Detect which cell encompasses the target text, then output its [x, y] center coordinate. 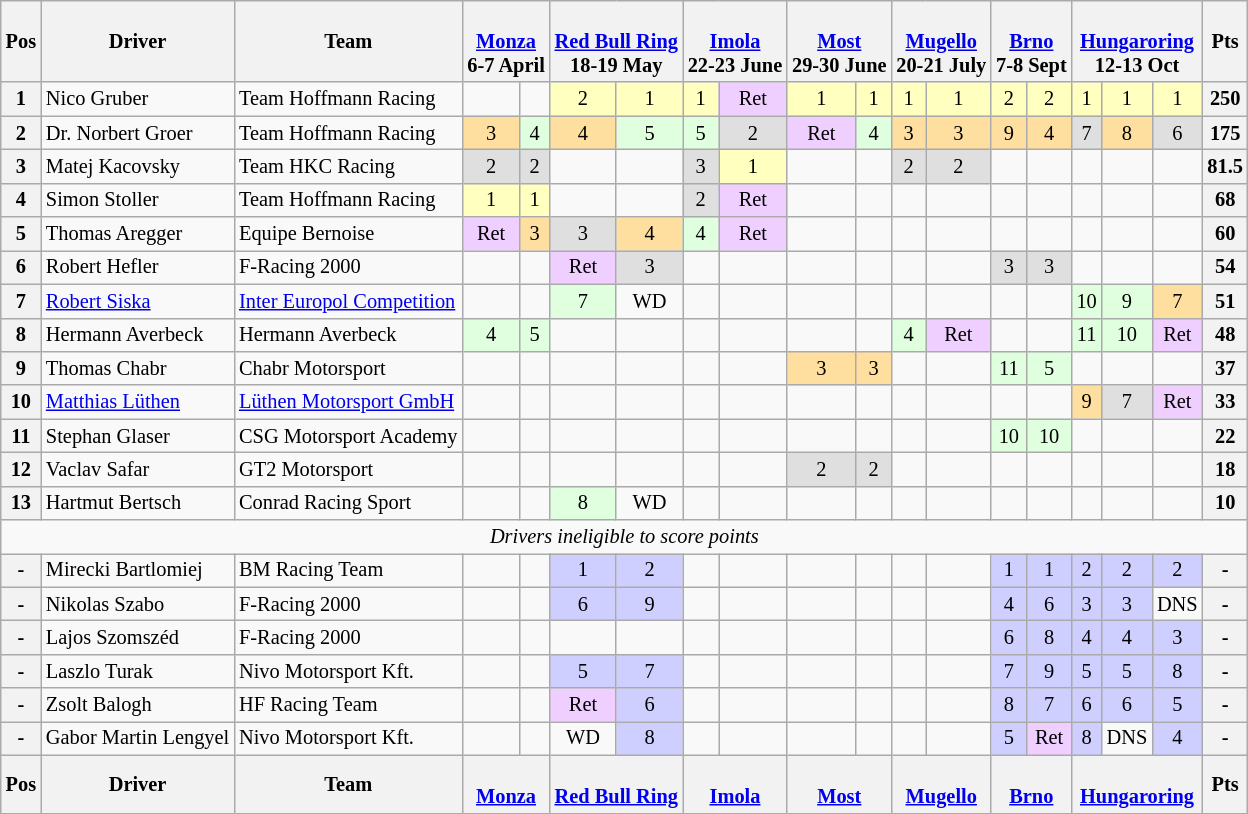
Nikolas Szabo [138, 604]
Vaclav Safar [138, 469]
Robert Siska [138, 301]
Team HKC Racing [348, 166]
175 [1226, 133]
68 [1226, 200]
Chabr Motorsport [348, 368]
GT2 Motorsport [348, 469]
Simon Stoller [138, 200]
60 [1226, 234]
Thomas Chabr [138, 368]
Nico Gruber [138, 99]
33 [1226, 402]
Robert Hefler [138, 267]
Monza6-7 April [506, 41]
Thomas Aregger [138, 234]
Lüthen Motorsport GmbH [348, 402]
Dr. Norbert Groer [138, 133]
51 [1226, 301]
Lajos Szomszéd [138, 637]
Brno [1031, 784]
Gabor Martin Lengyel [138, 738]
Monza [506, 784]
13 [21, 503]
Hartmut Bertsch [138, 503]
Zsolt Balogh [138, 705]
Imola [735, 784]
Conrad Racing Sport [348, 503]
Red Bull Ring18-19 May [616, 41]
Hungaroring12-13 Oct [1138, 41]
12 [21, 469]
CSG Motorsport Academy [348, 436]
HF Racing Team [348, 705]
Mugello20-21 July [941, 41]
54 [1226, 267]
Matthias Lüthen [138, 402]
Most29-30 June [839, 41]
Mugello [941, 784]
22 [1226, 436]
Hungaroring [1138, 784]
250 [1226, 99]
Stephan Glaser [138, 436]
Brno7-8 Sept [1031, 41]
37 [1226, 368]
BM Racing Team [348, 570]
18 [1226, 469]
Laszlo Turak [138, 671]
81.5 [1226, 166]
Red Bull Ring [616, 784]
Imola22-23 June [735, 41]
Matej Kacovsky [138, 166]
48 [1226, 335]
Most [839, 784]
Mirecki Bartlomiej [138, 570]
Equipe Bernoise [348, 234]
Drivers ineligible to score points [624, 537]
Inter Europol Competition [348, 301]
